Return [X, Y] of the center of cell containing provided text 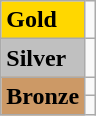
Gold [43, 20]
Silver [43, 58]
Bronze [43, 96]
